From the cell containing the given text, extract its center point as [x, y] coordinate. 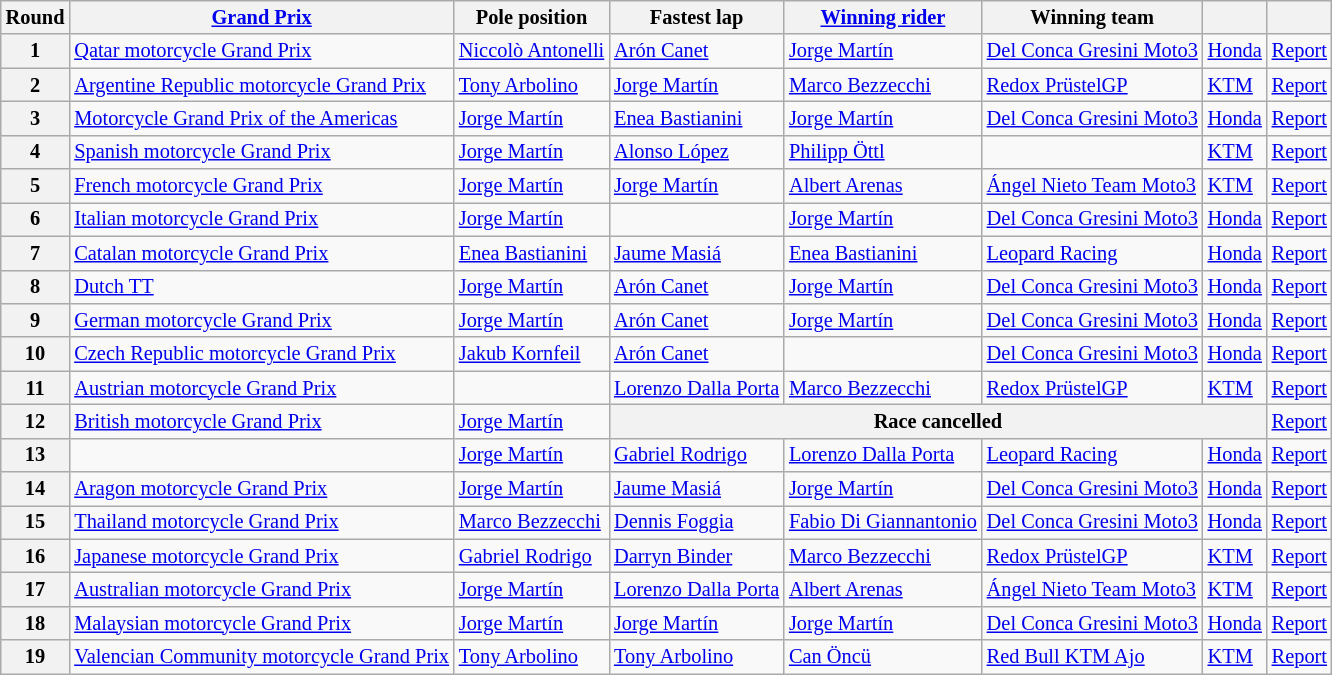
5 [36, 186]
Dennis Foggia [696, 522]
Dutch TT [262, 287]
1 [36, 51]
Jakub Kornfeil [532, 354]
Austrian motorcycle Grand Prix [262, 388]
19 [36, 657]
11 [36, 388]
Can Öncü [883, 657]
3 [36, 118]
Winning team [1092, 17]
Red Bull KTM Ajo [1092, 657]
Darryn Binder [696, 556]
Philipp Öttl [883, 152]
Malaysian motorcycle Grand Prix [262, 623]
Grand Prix [262, 17]
13 [36, 455]
British motorcycle Grand Prix [262, 421]
Australian motorcycle Grand Prix [262, 589]
Valencian Community motorcycle Grand Prix [262, 657]
16 [36, 556]
14 [36, 489]
17 [36, 589]
Japanese motorcycle Grand Prix [262, 556]
Fastest lap [696, 17]
15 [36, 522]
Catalan motorcycle Grand Prix [262, 253]
Thailand motorcycle Grand Prix [262, 522]
2 [36, 85]
Qatar motorcycle Grand Prix [262, 51]
German motorcycle Grand Prix [262, 320]
Pole position [532, 17]
Niccolò Antonelli [532, 51]
Spanish motorcycle Grand Prix [262, 152]
4 [36, 152]
6 [36, 219]
Czech Republic motorcycle Grand Prix [262, 354]
Round [36, 17]
9 [36, 320]
10 [36, 354]
Alonso López [696, 152]
12 [36, 421]
Aragon motorcycle Grand Prix [262, 489]
Italian motorcycle Grand Prix [262, 219]
Race cancelled [938, 421]
French motorcycle Grand Prix [262, 186]
7 [36, 253]
Fabio Di Giannantonio [883, 522]
8 [36, 287]
Argentine Republic motorcycle Grand Prix [262, 85]
Winning rider [883, 17]
18 [36, 623]
Motorcycle Grand Prix of the Americas [262, 118]
